From the cell containing the given text, extract its center point as (X, Y) coordinate. 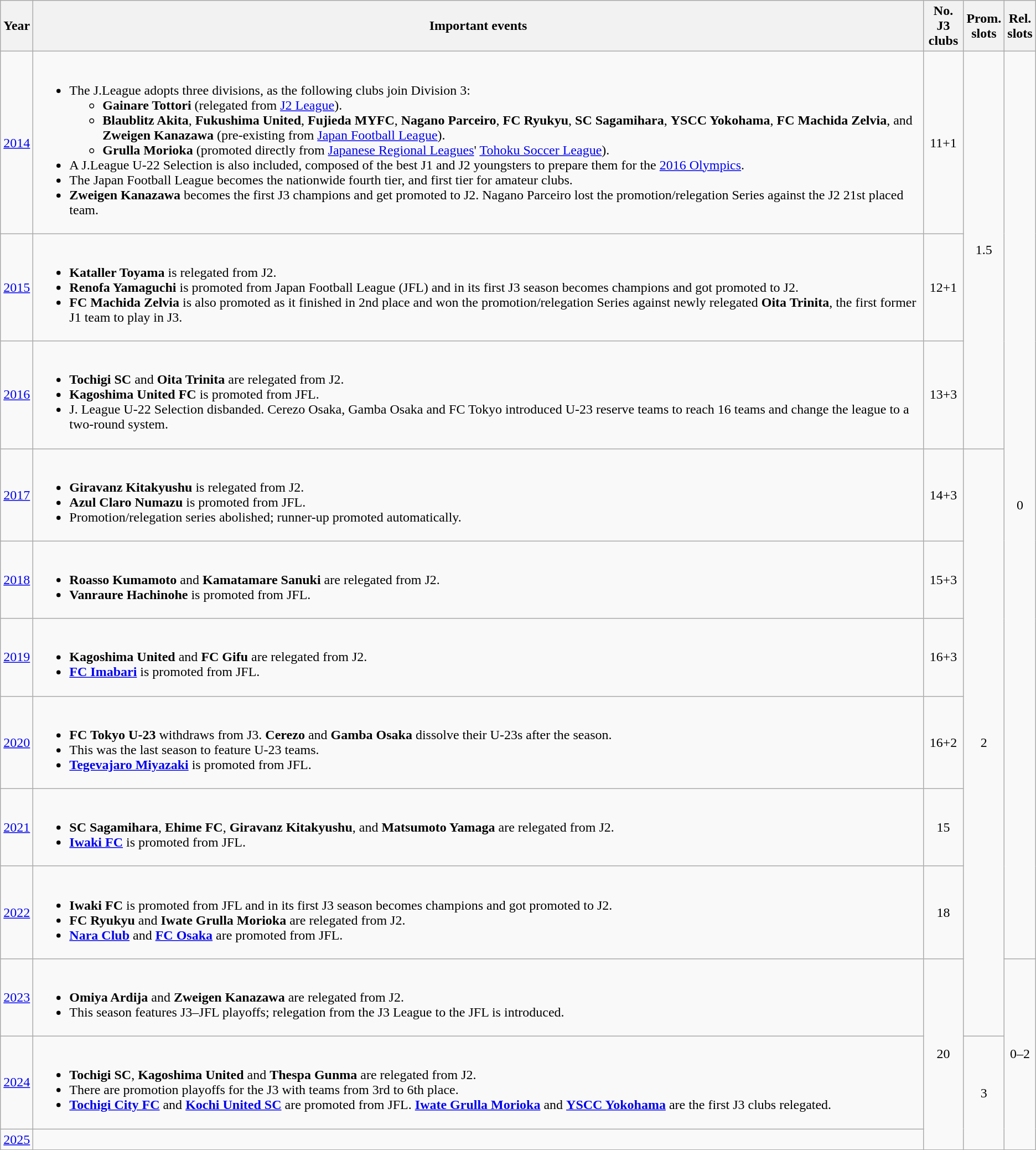
15 (943, 827)
2016 (17, 395)
2015 (17, 287)
0–2 (1020, 1054)
2022 (17, 912)
2019 (17, 657)
2020 (17, 742)
11+1 (943, 143)
No. J3clubs (943, 26)
Prom.slots (984, 26)
14+3 (943, 495)
12+1 (943, 287)
2023 (17, 997)
0 (1020, 505)
2025 (17, 1139)
16+3 (943, 657)
2018 (17, 580)
20 (943, 1054)
2 (984, 742)
3 (984, 1093)
2024 (17, 1082)
15+3 (943, 580)
Roasso Kumamoto and Kamatamare Sanuki are relegated from J2.Vanraure Hachinohe is promoted from JFL. (478, 580)
2021 (17, 827)
2014 (17, 143)
13+3 (943, 395)
18 (943, 912)
SC Sagamihara, Ehime FC, Giravanz Kitakyushu, and Matsumoto Yamaga are relegated from J2.Iwaki FC is promoted from JFL. (478, 827)
Year (17, 26)
2017 (17, 495)
16+2 (943, 742)
Kagoshima United and FC Gifu are relegated from J2.FC Imabari is promoted from JFL. (478, 657)
Omiya Ardija and Zweigen Kanazawa are relegated from J2.This season features J3–JFL playoffs; relegation from the J3 League to the JFL is introduced. (478, 997)
Rel.slots (1020, 26)
1.5 (984, 250)
Important events (478, 26)
